From the cell containing the given text, extract its center point as [X, Y] coordinate. 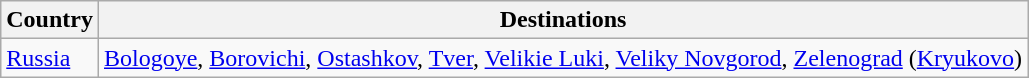
Russia [50, 58]
Bologoye, Borovichi, Ostashkov, Tver, Velikie Luki, Veliky Novgorod, Zelenograd (Kryukovo) [562, 58]
Destinations [562, 20]
Country [50, 20]
